Determine the [X, Y] coordinate at the center of the cell enclosing the given text.  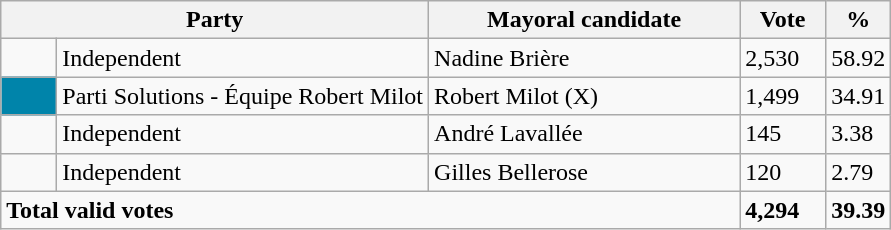
Vote [783, 20]
Robert Milot (X) [584, 96]
34.91 [858, 96]
39.39 [858, 210]
2.79 [858, 172]
2,530 [783, 58]
120 [783, 172]
Parti Solutions - Équipe Robert Milot [243, 96]
% [858, 20]
3.38 [858, 134]
1,499 [783, 96]
4,294 [783, 210]
145 [783, 134]
Nadine Brière [584, 58]
Party [215, 20]
Mayoral candidate [584, 20]
Gilles Bellerose [584, 172]
Total valid votes [370, 210]
André Lavallée [584, 134]
58.92 [858, 58]
